Pinpoint the cell where the given text exists, returning its (x, y) midpoint coordinate. 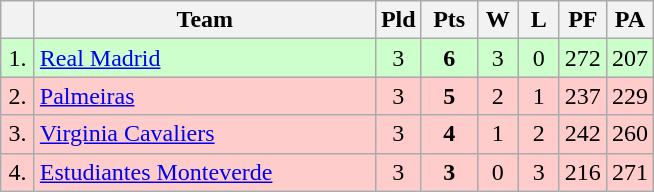
242 (582, 134)
260 (630, 134)
5 (449, 96)
Team (204, 20)
Pld (398, 20)
W (498, 20)
Estudiantes Monteverde (204, 172)
4. (18, 172)
229 (630, 96)
272 (582, 58)
4 (449, 134)
PF (582, 20)
6 (449, 58)
2. (18, 96)
216 (582, 172)
237 (582, 96)
Real Madrid (204, 58)
PA (630, 20)
1. (18, 58)
Virginia Cavaliers (204, 134)
271 (630, 172)
Palmeiras (204, 96)
L (538, 20)
207 (630, 58)
Pts (449, 20)
3. (18, 134)
